Find where the given text appears and provide that cell's center as (x, y) coordinate. 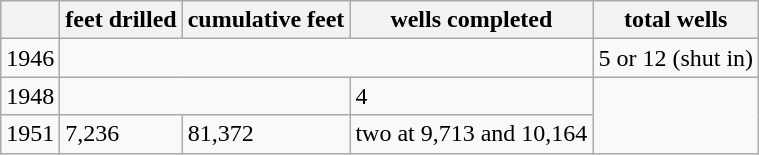
7,236 (121, 134)
two at 9,713 and 10,164 (472, 134)
4 (472, 96)
total wells (676, 20)
1948 (30, 96)
wells completed (472, 20)
cumulative feet (266, 20)
1946 (30, 58)
feet drilled (121, 20)
81,372 (266, 134)
5 or 12 (shut in) (676, 58)
1951 (30, 134)
